Locate the cell with the specified text and output its [X, Y] center coordinate. 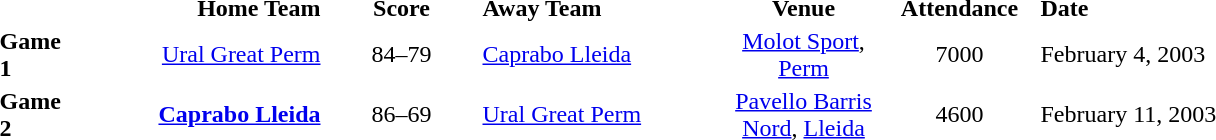
Ural Great Perm [200, 54]
Molot Sport, Perm [804, 54]
Caprabo Lleida [602, 54]
84–79 [402, 54]
7000 [960, 54]
